Determine the (X, Y) coordinate at the center of the cell enclosing the given text.  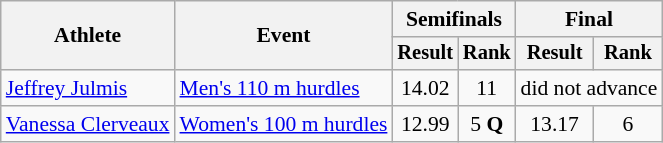
did not advance (590, 88)
12.99 (425, 124)
Athlete (88, 36)
Jeffrey Julmis (88, 88)
Event (284, 36)
5 Q (487, 124)
Women's 100 m hurdles (284, 124)
6 (628, 124)
Final (590, 19)
14.02 (425, 88)
11 (487, 88)
13.17 (555, 124)
Vanessa Clerveaux (88, 124)
Semifinals (454, 19)
Men's 110 m hurdles (284, 88)
